Provide the [x, y] coordinate of the cell's center where the given text is located.  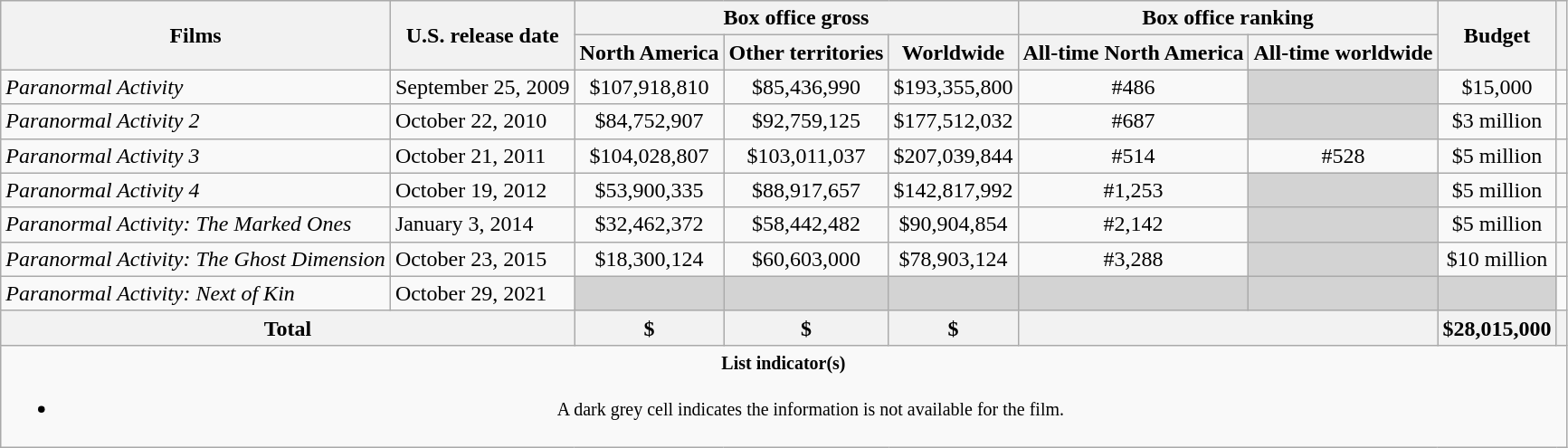
$104,028,807 [650, 156]
$10 million [1497, 259]
$103,011,037 [806, 156]
October 29, 2021 [482, 293]
Paranormal Activity 2 [195, 121]
#3,288 [1133, 259]
$32,462,372 [650, 224]
#528 [1343, 156]
October 19, 2012 [482, 190]
$84,752,907 [650, 121]
#486 [1133, 87]
Paranormal Activity [195, 87]
$53,900,335 [650, 190]
Paranormal Activity: The Ghost Dimension [195, 259]
$92,759,125 [806, 121]
$60,603,000 [806, 259]
Paranormal Activity 3 [195, 156]
$3 million [1497, 121]
Films [195, 35]
Paranormal Activity 4 [195, 190]
#687 [1133, 121]
$207,039,844 [954, 156]
$142,817,992 [954, 190]
#2,142 [1133, 224]
$78,903,124 [954, 259]
Box office ranking [1228, 18]
#1,253 [1133, 190]
All-time North America [1133, 52]
U.S. release date [482, 35]
Other territories [806, 52]
Box office gross [796, 18]
October 23, 2015 [482, 259]
List indicator(s)A dark grey cell indicates the information is not available for the film. [784, 396]
Paranormal Activity: Next of Kin [195, 293]
$107,918,810 [650, 87]
$177,512,032 [954, 121]
#514 [1133, 156]
$28,015,000 [1497, 328]
$58,442,482 [806, 224]
October 21, 2011 [482, 156]
January 3, 2014 [482, 224]
North America [650, 52]
Worldwide [954, 52]
Paranormal Activity: The Marked Ones [195, 224]
All-time worldwide [1343, 52]
$85,436,990 [806, 87]
September 25, 2009 [482, 87]
October 22, 2010 [482, 121]
$90,904,854 [954, 224]
$193,355,800 [954, 87]
$88,917,657 [806, 190]
$15,000 [1497, 87]
Total [288, 328]
$18,300,124 [650, 259]
Budget [1497, 35]
